For the text-containing cell, return its midpoint in (X, Y) coordinate format. 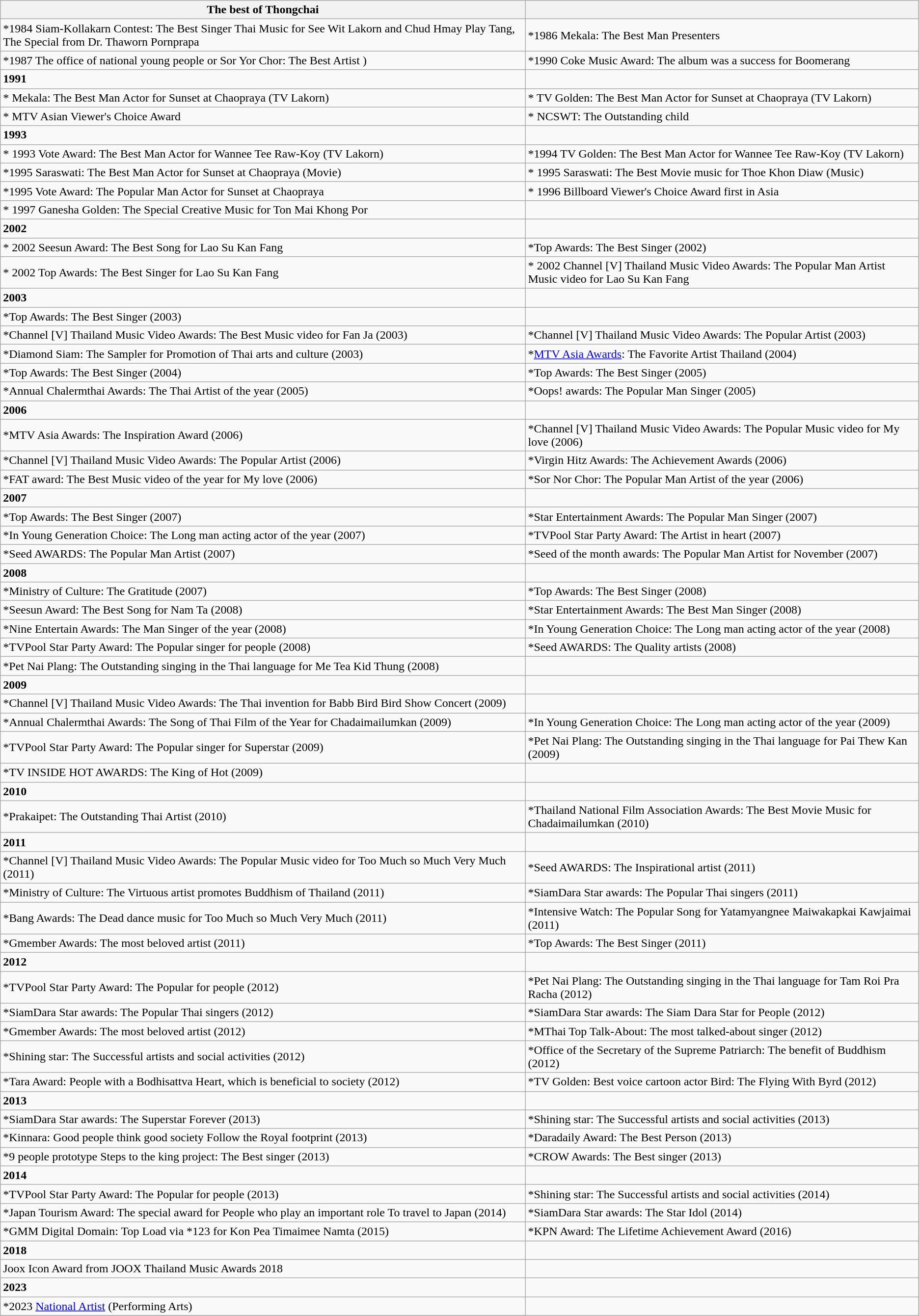
2003 (263, 298)
*In Young Generation Choice: The Long man acting actor of the year (2008) (722, 629)
*Pet Nai Plang: The Outstanding singing in the Thai language for Tam Roi Pra Racha (2012) (722, 988)
*TVPool Star Party Award: The Popular singer for Superstar (2009) (263, 747)
*Shining star: The Successful artists and social activities (2012) (263, 1056)
*Intensive Watch: The Popular Song for Yatamyangnee Maiwakapkai Kawjaimai (2011) (722, 918)
1993 (263, 135)
*FAT award: The Best Music video of the year for My love (2006) (263, 479)
*Top Awards: The Best Singer (2003) (263, 317)
*Star Entertainment Awards: The Popular Man Singer (2007) (722, 516)
*2023 National Artist (Performing Arts) (263, 1306)
*Seesun Award: The Best Song for Nam Ta (2008) (263, 610)
2009 (263, 685)
*SiamDara Star awards: The Popular Thai singers (2011) (722, 892)
*1984 Siam-Kollakarn Contest: The Best Singer Thai Music for See Wit Lakorn and Chud Hmay Play Tang, The Special from Dr. Thaworn Pornprapa (263, 35)
*TVPool Star Party Award: The Artist in heart (2007) (722, 535)
*SiamDara Star awards: The Superstar Forever (2013) (263, 1119)
*CROW Awards: The Best singer (2013) (722, 1156)
*Channel [V] Thailand Music Video Awards: The Best Music video for Fan Ja (2003) (263, 335)
*Gmember Awards: The most beloved artist (2011) (263, 943)
*Bang Awards: The Dead dance music for Too Much so Much Very Much (2011) (263, 918)
*Daradaily Award: The Best Person (2013) (722, 1138)
*Top Awards: The Best Singer (2005) (722, 373)
The best of Thongchai (263, 10)
*Sor Nor Chor: The Popular Man Artist of the year (2006) (722, 479)
*Nine Entertain Awards: The Man Singer of the year (2008) (263, 629)
*Pet Nai Plang: The Outstanding singing in the Thai language for Me Tea Kid Thung (2008) (263, 666)
* MTV Asian Viewer's Choice Award (263, 116)
*Pet Nai Plang: The Outstanding singing in the Thai language for Pai Thew Kan (2009) (722, 747)
* TV Golden: The Best Man Actor for Sunset at Chaopraya (TV Lakorn) (722, 98)
*1986 Mekala: The Best Man Presenters (722, 35)
*Annual Chalermthai Awards: The Song of Thai Film of the Year for Chadaimailumkan (2009) (263, 722)
2008 (263, 573)
*GMM Digital Domain: Top Load via *123 for Kon Pea Timaimee Namta (2015) (263, 1231)
2010 (263, 791)
*1995 Vote Award: The Popular Man Actor for Sunset at Chaopraya (263, 191)
*Thailand National Film Association Awards: The Best Movie Music for Chadaimailumkan (2010) (722, 817)
* 1996 Billboard Viewer's Choice Award first in Asia (722, 191)
*Top Awards: The Best Singer (2008) (722, 591)
*TV Golden: Best voice cartoon actor Bird: The Flying With Byrd (2012) (722, 1082)
*Annual Chalermthai Awards: The Thai Artist of the year (2005) (263, 391)
*Channel [V] Thailand Music Video Awards: The Popular Music video for Too Much so Much Very Much (2011) (263, 867)
*MThai Top Talk-About: The most talked-about singer (2012) (722, 1031)
*Tara Award: People with a Bodhisattva Heart, which is beneficial to society (2012) (263, 1082)
*Diamond Siam: The Sampler for Promotion of Thai arts and culture (2003) (263, 354)
*9 people prototype Steps to the king project: The Best singer (2013) (263, 1156)
*SiamDara Star awards: The Siam Dara Star for People (2012) (722, 1013)
*Ministry of Culture: The Virtuous artist promotes Buddhism of Thailand (2011) (263, 892)
*Seed AWARDS: The Quality artists (2008) (722, 647)
*1995 Saraswati: The Best Man Actor for Sunset at Chaopraya (Movie) (263, 172)
*Kinnara: Good people think good society Follow the Royal footprint (2013) (263, 1138)
*Ministry of Culture: The Gratitude (2007) (263, 591)
2018 (263, 1250)
*Channel [V] Thailand Music Video Awards: The Popular Music video for My love (2006) (722, 435)
*Channel [V] Thailand Music Video Awards: The Popular Artist (2003) (722, 335)
* NCSWT: The Outstanding child (722, 116)
*Office of the Secretary of the Supreme Patriarch: The benefit of Buddhism (2012) (722, 1056)
*SiamDara Star awards: The Star Idol (2014) (722, 1212)
* 1993 Vote Award: The Best Man Actor for Wannee Tee Raw-Koy (TV Lakorn) (263, 154)
*Top Awards: The Best Singer (2002) (722, 247)
*Channel [V] Thailand Music Video Awards: The Thai invention for Babb Bird Bird Show Concert (2009) (263, 703)
*Seed AWARDS: The Inspirational artist (2011) (722, 867)
*Channel [V] Thailand Music Video Awards: The Popular Artist (2006) (263, 460)
* 2002 Seesun Award: The Best Song for Lao Su Kan Fang (263, 247)
2011 (263, 842)
2023 (263, 1288)
*Virgin Hitz Awards: The Achievement Awards (2006) (722, 460)
*Japan Tourism Award: The special award for People who play an important role To travel to Japan (2014) (263, 1212)
* 1997 Ganesha Golden: The Special Creative Music for Ton Mai Khong Por (263, 210)
* Mekala: The Best Man Actor for Sunset at Chaopraya (TV Lakorn) (263, 98)
2014 (263, 1175)
*TVPool Star Party Award: The Popular for people (2013) (263, 1194)
*In Young Generation Choice: The Long man acting actor of the year (2007) (263, 535)
2007 (263, 498)
* 2002 Channel [V] Thailand Music Video Awards: The Popular Man Artist Music video for Lao Su Kan Fang (722, 273)
*Top Awards: The Best Singer (2007) (263, 516)
Joox Icon Award from JOOX Thailand Music Awards 2018 (263, 1269)
*TVPool Star Party Award: The Popular for people (2012) (263, 988)
*SiamDara Star awards: The Popular Thai singers (2012) (263, 1013)
*Gmember Awards: The most beloved artist (2012) (263, 1031)
*Seed of the month awards: The Popular Man Artist for November (2007) (722, 554)
*KPN Award: The Lifetime Achievement Award (2016) (722, 1231)
*In Young Generation Choice: The Long man acting actor of the year (2009) (722, 722)
*Oops! awards: The Popular Man Singer (2005) (722, 391)
*TV INSIDE HOT AWARDS: The King of Hot (2009) (263, 773)
*Prakaipet: The Outstanding Thai Artist (2010) (263, 817)
2006 (263, 410)
*1990 Coke Music Award: The album was a success for Boomerang (722, 60)
*Star Entertainment Awards: The Best Man Singer (2008) (722, 610)
*Top Awards: The Best Singer (2011) (722, 943)
*MTV Asia Awards: The Favorite Artist Thailand (2004) (722, 354)
2012 (263, 962)
*1987 The office of national young people or Sor Yor Chor: The Best Artist ) (263, 60)
2002 (263, 228)
*Shining star: The Successful artists and social activities (2014) (722, 1194)
*MTV Asia Awards: The Inspiration Award (2006) (263, 435)
*Top Awards: The Best Singer (2004) (263, 373)
2013 (263, 1101)
* 2002 Top Awards: The Best Singer for Lao Su Kan Fang (263, 273)
*1994 TV Golden: The Best Man Actor for Wannee Tee Raw-Koy (TV Lakorn) (722, 154)
*Shining star: The Successful artists and social activities (2013) (722, 1119)
*Seed AWARDS: The Popular Man Artist (2007) (263, 554)
*TVPool Star Party Award: The Popular singer for people (2008) (263, 647)
1991 (263, 79)
* 1995 Saraswati: The Best Movie music for Thoe Khon Diaw (Music) (722, 172)
